Detect which cell encompasses the target text, then output its (x, y) center coordinate. 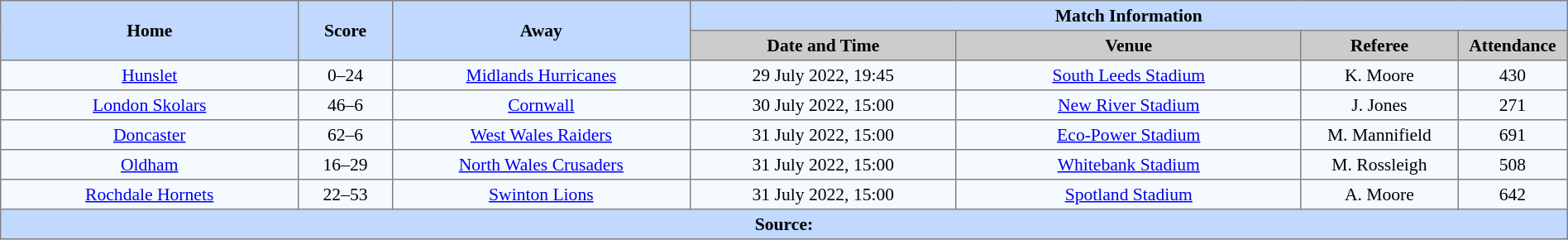
London Skolars (150, 105)
Attendance (1513, 46)
Whitebank Stadium (1128, 165)
16–29 (346, 165)
North Wales Crusaders (541, 165)
Spotland Stadium (1128, 194)
K. Moore (1379, 75)
West Wales Raiders (541, 135)
A. Moore (1379, 194)
0–24 (346, 75)
J. Jones (1379, 105)
M. Mannifield (1379, 135)
Score (346, 31)
22–53 (346, 194)
Source: (784, 224)
Venue (1128, 46)
29 July 2022, 19:45 (823, 75)
Oldham (150, 165)
Date and Time (823, 46)
430 (1513, 75)
508 (1513, 165)
New River Stadium (1128, 105)
30 July 2022, 15:00 (823, 105)
Rochdale Hornets (150, 194)
Doncaster (150, 135)
691 (1513, 135)
Swinton Lions (541, 194)
642 (1513, 194)
Referee (1379, 46)
46–6 (346, 105)
Match Information (1128, 16)
Midlands Hurricanes (541, 75)
Eco-Power Stadium (1128, 135)
Home (150, 31)
M. Rossleigh (1379, 165)
62–6 (346, 135)
Hunslet (150, 75)
Away (541, 31)
271 (1513, 105)
South Leeds Stadium (1128, 75)
Cornwall (541, 105)
